Locate the cell with the specified text and output its [x, y] center coordinate. 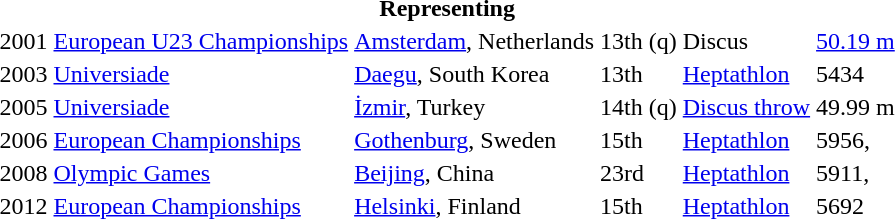
Discus [746, 41]
European Championships [201, 140]
13th (q) [639, 41]
23rd [639, 173]
Discus throw [746, 107]
15th [639, 140]
Gothenburg, Sweden [474, 140]
İzmir, Turkey [474, 107]
European U23 Championships [201, 41]
Beijing, China [474, 173]
13th [639, 74]
14th (q) [639, 107]
Amsterdam, Netherlands [474, 41]
Daegu, South Korea [474, 74]
Olympic Games [201, 173]
